From the cell containing the given text, extract its center point as (x, y) coordinate. 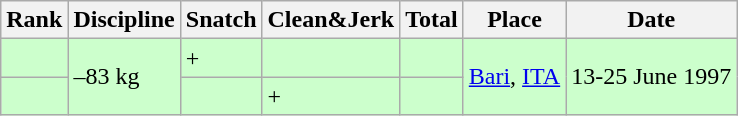
–83 kg (124, 77)
Snatch (221, 20)
Rank (34, 20)
Bari, ITA (514, 77)
Total (432, 20)
Discipline (124, 20)
Date (652, 20)
Place (514, 20)
13-25 June 1997 (652, 77)
Clean&Jerk (331, 20)
